Locate the cell with the specified text and output its [X, Y] center coordinate. 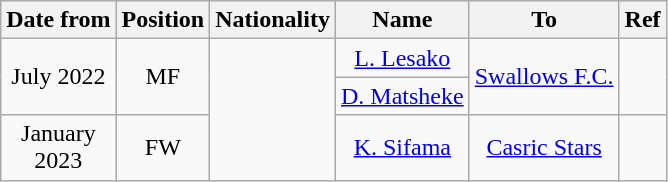
Casric Stars [544, 148]
Nationality [273, 20]
Date from [58, 20]
D. Matsheke [402, 96]
Swallows F.C. [544, 77]
Position [163, 20]
Ref [642, 20]
FW [163, 148]
MF [163, 77]
Name [402, 20]
To [544, 20]
January2023 [58, 148]
July 2022 [58, 77]
K. Sifama [402, 148]
L. Lesako [402, 58]
